Return the (x, y) coordinate for the center point of the cell that contains the specified text.  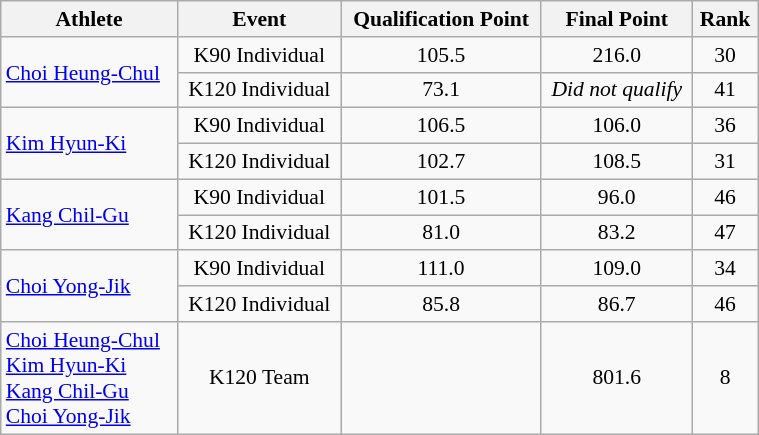
86.7 (616, 304)
83.2 (616, 233)
96.0 (616, 197)
801.6 (616, 378)
108.5 (616, 162)
K120 Team (259, 378)
34 (724, 269)
216.0 (616, 55)
Qualification Point (441, 19)
73.1 (441, 90)
101.5 (441, 197)
Choi Heung-Chul (90, 72)
41 (724, 90)
106.0 (616, 126)
Final Point (616, 19)
Kim Hyun-Ki (90, 144)
30 (724, 55)
81.0 (441, 233)
109.0 (616, 269)
Kang Chil-Gu (90, 214)
Rank (724, 19)
47 (724, 233)
111.0 (441, 269)
Choi Yong-Jik (90, 286)
Event (259, 19)
Did not qualify (616, 90)
106.5 (441, 126)
8 (724, 378)
Athlete (90, 19)
31 (724, 162)
36 (724, 126)
Choi Heung-ChulKim Hyun-Ki Kang Chil-Gu Choi Yong-Jik (90, 378)
102.7 (441, 162)
85.8 (441, 304)
105.5 (441, 55)
